Provide the [X, Y] coordinate of the cell's center where the given text is located.  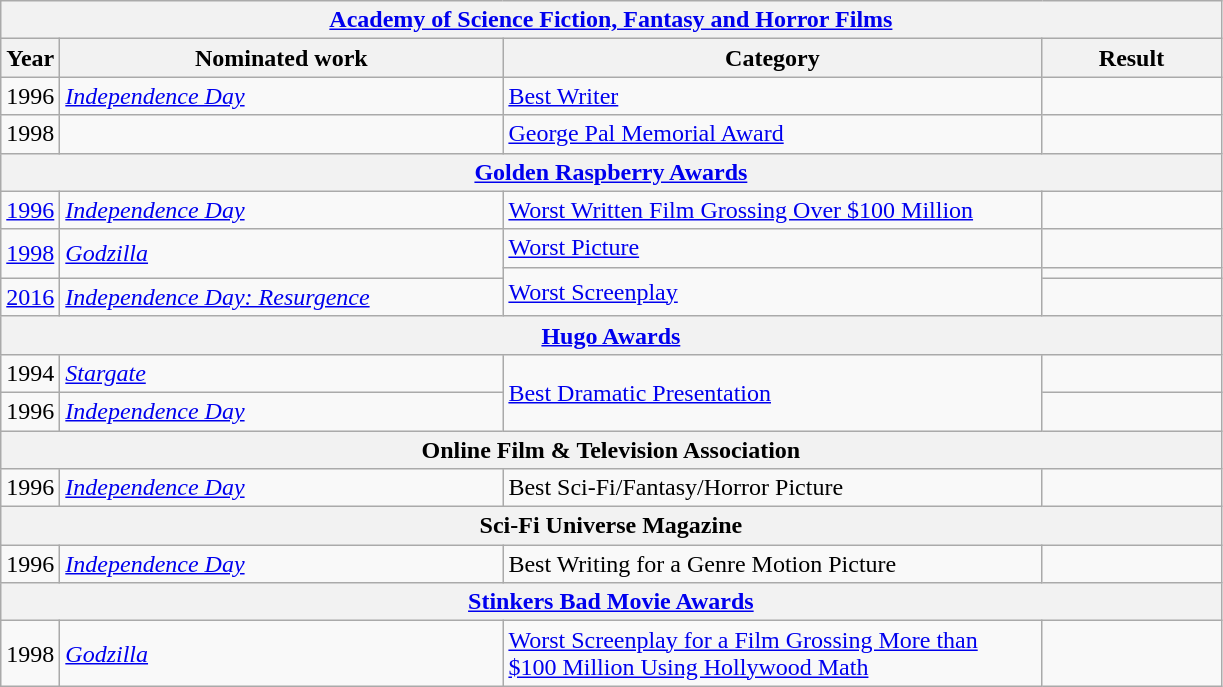
Result [1132, 58]
Worst Screenplay for a Film Grossing More than $100 Million Using Hollywood Math [772, 654]
Academy of Science Fiction, Fantasy and Horror Films [611, 20]
Worst Screenplay [772, 292]
George Pal Memorial Award [772, 134]
Sci-Fi Universe Magazine [611, 526]
Category [772, 58]
Worst Picture [772, 248]
Nominated work [282, 58]
Stargate [282, 373]
2016 [30, 297]
Independence Day: Resurgence [282, 297]
Golden Raspberry Awards [611, 172]
Hugo Awards [611, 335]
Stinkers Bad Movie Awards [611, 602]
Best Sci-Fi/Fantasy/Horror Picture [772, 488]
Worst Written Film Grossing Over $100 Million [772, 210]
Best Writing for a Genre Motion Picture [772, 564]
Best Writer [772, 96]
Year [30, 58]
Best Dramatic Presentation [772, 392]
1994 [30, 373]
Online Film & Television Association [611, 449]
